Identify which cell holds the provided text, then report its (x, y) central coordinate. 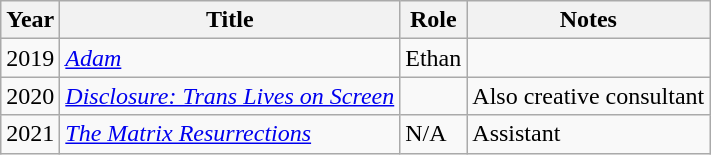
Ethan (434, 58)
Disclosure: Trans Lives on Screen (230, 96)
2020 (30, 96)
2019 (30, 58)
Role (434, 20)
Assistant (588, 134)
The Matrix Resurrections (230, 134)
N/A (434, 134)
Year (30, 20)
Adam (230, 58)
2021 (30, 134)
Title (230, 20)
Also creative consultant (588, 96)
Notes (588, 20)
